Provide the (x, y) coordinate of the cell's center where the given text is located.  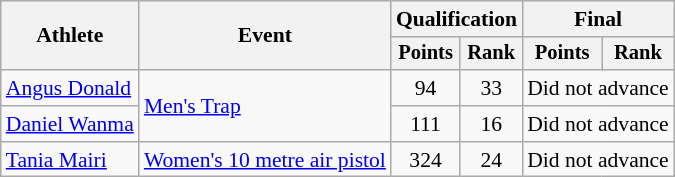
Qualification (456, 19)
16 (491, 124)
Athlete (70, 36)
33 (491, 88)
Daniel Wanma (70, 124)
Angus Donald (70, 88)
94 (426, 88)
Men's Trap (265, 106)
Final (598, 19)
Event (265, 36)
111 (426, 124)
